Determine the (x, y) coordinate at the center of the cell enclosing the given text.  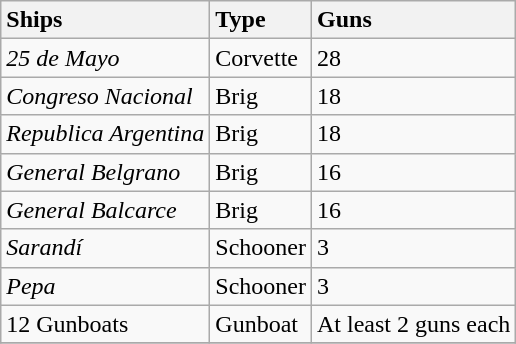
Sarandí (106, 248)
Republica Argentina (106, 134)
Gunboat (261, 324)
General Belgrano (106, 172)
25 de Mayo (106, 58)
Type (261, 20)
28 (414, 58)
Guns (414, 20)
Pepa (106, 286)
Ships (106, 20)
12 Gunboats (106, 324)
Corvette (261, 58)
Congreso Nacional (106, 96)
At least 2 guns each (414, 324)
General Balcarce (106, 210)
